Locate the cell with the specified text and output its (X, Y) center coordinate. 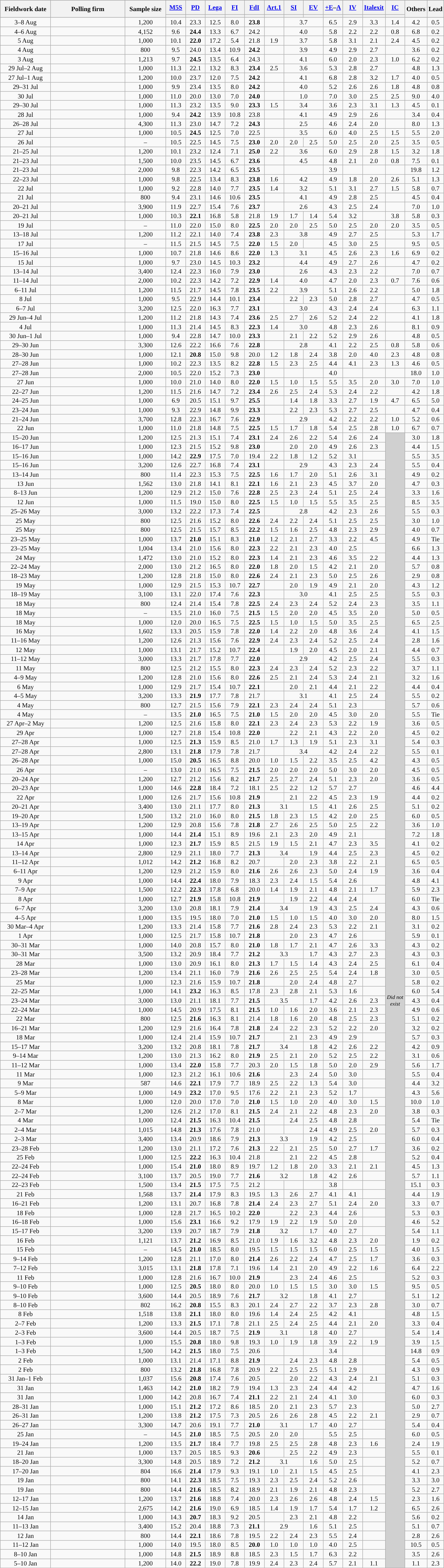
30 Jul (26, 96)
8 Apr (26, 899)
11 Mar (26, 1074)
30 Mar–4 Apr (26, 926)
12.1 (176, 354)
25 Mar (26, 982)
23–28 Mar (26, 972)
Art.1 (274, 7)
6 May (26, 686)
16 May (26, 631)
11.4 (176, 474)
15–17 Feb (26, 1231)
5 Aug (26, 41)
1,213 (145, 59)
11–16 May (26, 640)
25–26 May (26, 511)
+E–A (333, 7)
3,900 (145, 206)
1 Apr (26, 936)
EV (313, 7)
6.6 (416, 548)
8 Feb (26, 1314)
21–25 Jul (26, 151)
8–13 Jun (26, 492)
15–20 Jun (26, 437)
15–17 Mar (26, 1046)
2–3 Feb (26, 1333)
16 Feb (26, 1240)
8–10 Feb (26, 1305)
Sample size (145, 9)
27 Jun (26, 382)
13–15 Apr (26, 834)
6–11 Jul (26, 290)
24–25 Jun (26, 400)
21 Feb (26, 1194)
28–31 Jan (26, 1406)
17.3 (215, 511)
27 Jul (26, 133)
13 Jun (26, 484)
11–14 Jul (26, 280)
16.4 (215, 1028)
10.9 (235, 49)
15 Jul (26, 262)
26–31 Jan (26, 1415)
27 Apr–2 May (26, 724)
20.1 (254, 1305)
6–7 Jul (26, 308)
19 Jul (26, 225)
11.9 (176, 206)
29–31 Jul (26, 87)
23–28 Feb (26, 1148)
21–24 Jun (26, 419)
8–10 Jan (26, 1554)
31 Jan–1 Feb (26, 1379)
804 (145, 1471)
26 Jul (26, 142)
2–7 Feb (26, 1323)
27 Jul–1 Aug (26, 77)
2,675 (145, 1508)
11 Feb (26, 1277)
15–16 Jul (26, 253)
21 Jul (26, 198)
11–12 Mar (26, 1065)
11–12 May (26, 659)
18 Mar (26, 1037)
11 May (26, 668)
13–18 Jul (26, 234)
9 Mar (26, 1083)
14.9 (176, 1093)
18.2 (215, 1388)
29–30 Jul (26, 105)
22 Mar (26, 1019)
19.9 (254, 1563)
17–20 Jan (26, 1471)
29 Apr (26, 732)
M5S (176, 7)
IV (353, 7)
6.2 (416, 59)
22–23 Jul (26, 179)
3,015 (145, 1268)
29–30 Jun (26, 345)
19–24 Jan (26, 1443)
19–20 Apr (26, 815)
11–12 Jan (26, 1545)
1,472 (145, 557)
22–24 May (26, 567)
26 Apr (26, 770)
13–14 Jun (26, 474)
3–8 Aug (26, 22)
16–18 Feb (26, 1222)
2–4 Mar (26, 1129)
18–23 May (26, 575)
4 Jul (26, 327)
9–14 Mar (26, 1055)
28–30 Jun (26, 354)
20–23 Apr (26, 788)
FI (235, 7)
FdI (254, 7)
12–15 Jan (26, 1508)
22 Apr (26, 797)
Fieldwork date (26, 9)
6.1 (416, 963)
16–17 Jun (26, 446)
22–27 Jun (26, 391)
22 Jul (26, 188)
18–19 May (26, 594)
4–6 Aug (26, 31)
28 Jul (26, 115)
Polling firm (88, 9)
7–9 Apr (26, 889)
4–5 Apr (26, 917)
29 Jun–4 Jul (26, 317)
9–14 Feb (26, 1258)
9.6 (176, 31)
20–24 Apr (26, 779)
4–5 May (26, 696)
2–7 Mar (26, 1111)
13–19 Apr (26, 825)
1,015 (145, 1129)
5–10 Jan (26, 1563)
23–24 Jun (26, 410)
12 Jan (26, 1536)
IC (395, 7)
4 Mar (26, 1120)
802 (145, 1305)
20–21 Apr (26, 806)
17 Jul (26, 244)
28 Mar (26, 963)
SI (294, 7)
12.2 (176, 889)
1,004 (145, 548)
19.7 (254, 1166)
26–28 Jul (26, 123)
29 Jul–2 Aug (26, 68)
14 Apr (26, 843)
14 Jan (26, 1517)
25 Jan (26, 1434)
12–17 Jan (26, 1498)
19 May (26, 585)
23–24 Mar (26, 1000)
Others (416, 9)
24 May (26, 557)
1,012 (145, 862)
PD (195, 7)
13–14 Jul (26, 271)
1,568 (145, 1194)
3 Aug (26, 59)
1,602 (145, 631)
22 Jun (26, 428)
587 (145, 1083)
8 Jul (26, 299)
2–3 Mar (26, 1139)
4,300 (145, 123)
16–21 Mar (26, 1028)
1,562 (145, 484)
16–21 Feb (26, 1203)
25.0 (254, 151)
13–14 Apr (26, 853)
20.3 (254, 1065)
Lead (435, 9)
5–9 Mar (26, 1093)
18 Feb (26, 1212)
Lega (215, 7)
1,463 (145, 1388)
11–12 Apr (26, 862)
12 Jun (26, 502)
4–9 May (26, 677)
6–7 Apr (26, 908)
16.9 (215, 1240)
25.5 (254, 400)
4,152 (145, 31)
1,037 (145, 1379)
3,500 (145, 954)
9 Apr (26, 881)
30 Jun–1 Jul (26, 336)
8 Mar (26, 1101)
1,518 (145, 1314)
12 May (26, 649)
22–23 Feb (26, 1185)
Italexit (374, 7)
4 Aug (26, 49)
6–11 Apr (26, 871)
20.4 (195, 1526)
22–25 Mar (26, 991)
22–24 Mar (26, 1010)
24.4 (195, 31)
Did not exist (395, 1000)
1,121 (145, 1240)
15 Feb (26, 1250)
26–28 Apr (26, 760)
18–20 Jan (26, 1462)
26–27 Jan (26, 1425)
25 Feb (26, 1157)
3,700 (145, 419)
7–12 Feb (26, 1268)
21 Jan (26, 1452)
11–13 Jan (26, 1526)
